Detect which cell encompasses the target text, then output its (X, Y) center coordinate. 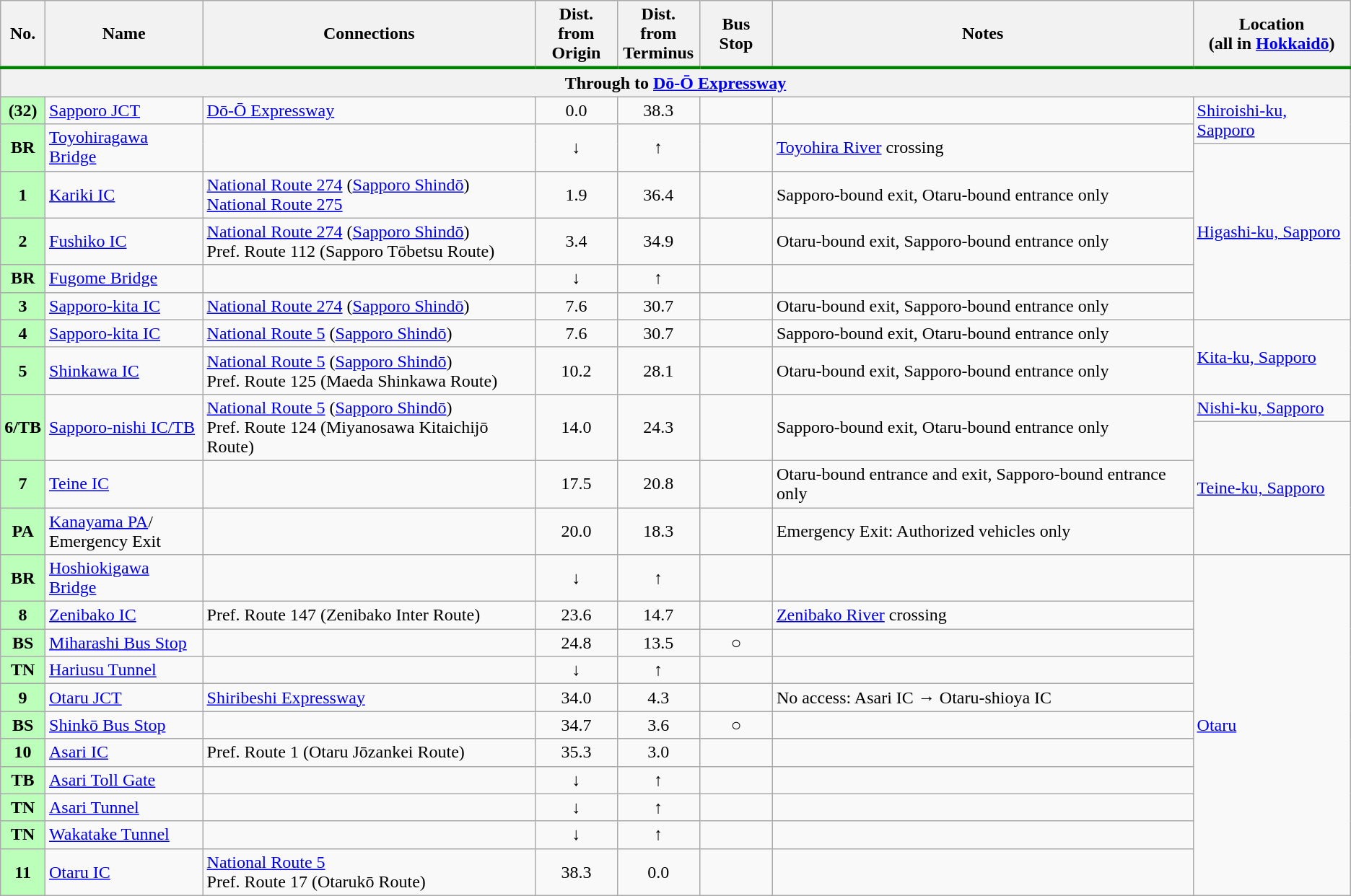
3.0 (658, 752)
34.9 (658, 241)
Miharashi Bus Stop (124, 643)
18.3 (658, 531)
Shinkawa IC (124, 371)
2 (23, 241)
Dō-Ō Expressway (370, 110)
Toyohiragawa Bridge (124, 147)
Asari IC (124, 752)
24.8 (576, 643)
36.4 (658, 195)
TB (23, 780)
Connections (370, 35)
14.7 (658, 615)
5 (23, 371)
Kariki IC (124, 195)
6/TB (23, 427)
National Route 274 (Sapporo Shindō)Pref. Route 112 (Sapporo Tōbetsu Route) (370, 241)
No. (23, 35)
9 (23, 698)
Zenibako River crossing (983, 615)
Toyohira River crossing (983, 147)
Teine IC (124, 483)
34.0 (576, 698)
Fushiko IC (124, 241)
17.5 (576, 483)
24.3 (658, 427)
Asari Toll Gate (124, 780)
20.8 (658, 483)
1 (23, 195)
10.2 (576, 371)
Otaru-bound entrance and exit, Sapporo-bound entrance only (983, 483)
Pref. Route 1 (Otaru Jōzankei Route) (370, 752)
14.0 (576, 427)
28.1 (658, 371)
8 (23, 615)
Kita-ku, Sapporo (1272, 356)
20.0 (576, 531)
Otaru (1272, 726)
3.6 (658, 725)
National Route 5 (Sapporo Shindō)Pref. Route 125 (Maeda Shinkawa Route) (370, 371)
Bus Stop (736, 35)
Sapporo JCT (124, 110)
PA (23, 531)
3.4 (576, 241)
National Route 5 (Sapporo Shindō)Pref. Route 124 (Miyanosawa Kitaichijō Route) (370, 427)
Through to Dō-Ō Expressway (675, 82)
Kanayama PA/Emergency Exit (124, 531)
7 (23, 483)
Otaru IC (124, 871)
National Route 274 (Sapporo Shindō) (370, 306)
Wakatake Tunnel (124, 835)
Dist. fromTerminus (658, 35)
National Route 5 (Sapporo Shindō) (370, 333)
Asari Tunnel (124, 807)
11 (23, 871)
4 (23, 333)
Name (124, 35)
Nishi-ku, Sapporo (1272, 408)
13.5 (658, 643)
23.6 (576, 615)
Shiribeshi Expressway (370, 698)
Zenibako IC (124, 615)
Emergency Exit: Authorized vehicles only (983, 531)
National Route 5Pref. Route 17 (Otarukō Route) (370, 871)
Sapporo-nishi IC/TB (124, 427)
National Route 274 (Sapporo Shindō) National Route 275 (370, 195)
Otaru JCT (124, 698)
Notes (983, 35)
Teine-ku, Sapporo (1272, 488)
3 (23, 306)
34.7 (576, 725)
35.3 (576, 752)
Shiroishi-ku, Sapporo (1272, 120)
Pref. Route 147 (Zenibako Inter Route) (370, 615)
(32) (23, 110)
Hariusu Tunnel (124, 670)
4.3 (658, 698)
Location(all in Hokkaidō) (1272, 35)
Fugome Bridge (124, 278)
Higashi-ku, Sapporo (1272, 232)
1.9 (576, 195)
No access: Asari IC → Otaru-shioya IC (983, 698)
Hoshiokigawa Bridge (124, 579)
10 (23, 752)
Dist. fromOrigin (576, 35)
Shinkō Bus Stop (124, 725)
